Capture the cell that displays the provided text and extract its [x, y] central coordinate. 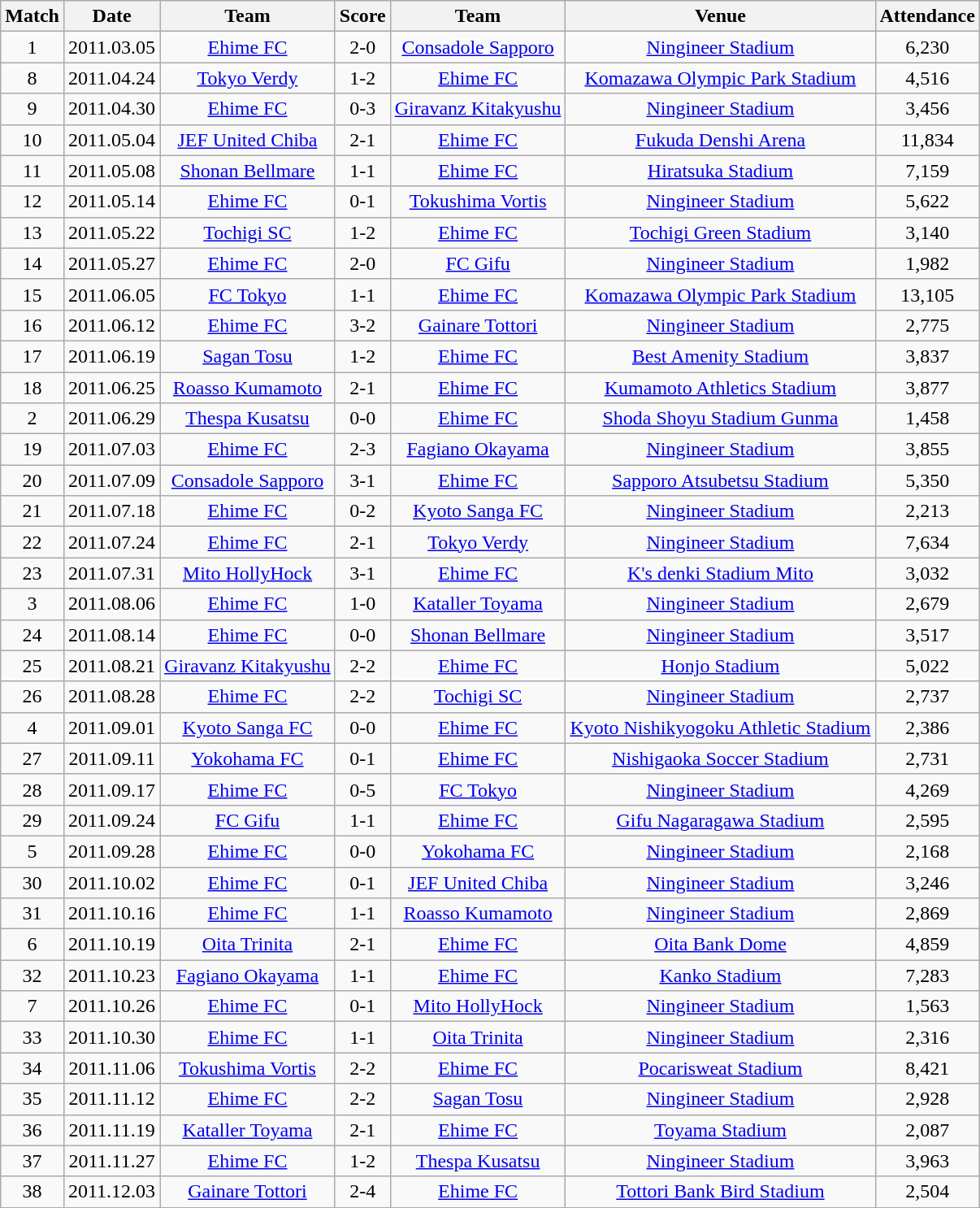
2011.04.24 [111, 78]
2011.05.27 [111, 263]
4,859 [927, 945]
2011.05.14 [111, 202]
K's denki Stadium Mito [720, 573]
Hiratsuka Stadium [720, 171]
2011.12.03 [111, 1192]
9 [33, 109]
Kumamoto Athletics Stadium [720, 388]
34 [33, 1068]
14 [33, 263]
2,087 [927, 1130]
4,516 [927, 78]
2011.10.02 [111, 882]
2,316 [927, 1037]
2011.06.25 [111, 388]
2011.09.01 [111, 728]
29 [33, 820]
Venue [720, 16]
2011.07.03 [111, 450]
11 [33, 171]
2011.06.05 [111, 294]
1 [33, 47]
2011.07.18 [111, 511]
2011.11.19 [111, 1130]
5 [33, 851]
Shoda Shoyu Stadium Gunma [720, 419]
2011.07.24 [111, 542]
2011.08.21 [111, 666]
Best Amenity Stadium [720, 356]
15 [33, 294]
36 [33, 1130]
Gifu Nagaragawa Stadium [720, 820]
2011.08.28 [111, 697]
3 [33, 604]
28 [33, 789]
24 [33, 635]
2011.06.29 [111, 419]
5,622 [927, 202]
18 [33, 388]
22 [33, 542]
12 [33, 202]
Tottori Bank Bird Stadium [720, 1192]
2011.10.16 [111, 914]
Score [362, 16]
2011.08.14 [111, 635]
2011.11.06 [111, 1068]
2,213 [927, 511]
2,595 [927, 820]
20 [33, 480]
2011.04.30 [111, 109]
Pocarisweat Stadium [720, 1068]
2011.05.08 [111, 171]
2011.09.11 [111, 758]
30 [33, 882]
2,386 [927, 728]
2,731 [927, 758]
2011.03.05 [111, 47]
Date [111, 16]
3,877 [927, 388]
13,105 [927, 294]
2-3 [362, 450]
10 [33, 140]
3,456 [927, 109]
3,855 [927, 450]
2011.09.28 [111, 851]
2,928 [927, 1099]
7,283 [927, 976]
2011.06.19 [111, 356]
8 [33, 78]
2011.10.19 [111, 945]
2011.10.26 [111, 1006]
38 [33, 1192]
2011.06.12 [111, 325]
6 [33, 945]
6,230 [927, 47]
2,869 [927, 914]
5,350 [927, 480]
19 [33, 450]
2011.10.23 [111, 976]
26 [33, 697]
1,563 [927, 1006]
2011.09.24 [111, 820]
1-0 [362, 604]
Fukuda Denshi Arena [720, 140]
5,022 [927, 666]
11,834 [927, 140]
Honjo Stadium [720, 666]
2011.10.30 [111, 1037]
33 [33, 1037]
0-2 [362, 511]
2,737 [927, 697]
3-2 [362, 325]
2011.07.09 [111, 480]
2-4 [362, 1192]
Oita Bank Dome [720, 945]
Sapporo Atsubetsu Stadium [720, 480]
2 [33, 419]
Toyama Stadium [720, 1130]
2011.11.12 [111, 1099]
2011.05.04 [111, 140]
2,679 [927, 604]
17 [33, 356]
2011.09.17 [111, 789]
4,269 [927, 789]
7,634 [927, 542]
Match [33, 16]
2,168 [927, 851]
3,032 [927, 573]
27 [33, 758]
3,140 [927, 232]
2011.05.22 [111, 232]
Tochigi Green Stadium [720, 232]
25 [33, 666]
1,458 [927, 419]
8,421 [927, 1068]
2011.11.27 [111, 1161]
2011.07.31 [111, 573]
7,159 [927, 171]
35 [33, 1099]
Kanko Stadium [720, 976]
16 [33, 325]
3,517 [927, 635]
3,837 [927, 356]
Nishigaoka Soccer Stadium [720, 758]
31 [33, 914]
3,246 [927, 882]
0-3 [362, 109]
2,775 [927, 325]
Attendance [927, 16]
4 [33, 728]
Kyoto Nishikyogoku Athletic Stadium [720, 728]
37 [33, 1161]
2011.08.06 [111, 604]
32 [33, 976]
2,504 [927, 1192]
13 [33, 232]
7 [33, 1006]
23 [33, 573]
21 [33, 511]
3,963 [927, 1161]
1,982 [927, 263]
0-5 [362, 789]
